Return (X, Y) of the center of cell containing provided text 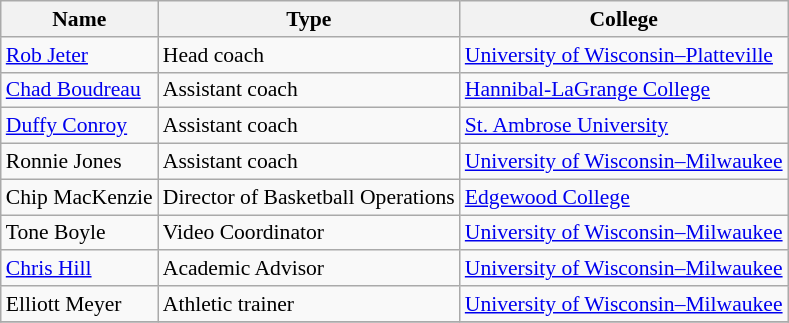
Chip MacKenzie (80, 197)
Elliott Meyer (80, 304)
Edgewood College (624, 197)
Name (80, 19)
St. Ambrose University (624, 126)
Academic Advisor (309, 269)
Chris Hill (80, 269)
Duffy Conroy (80, 126)
Chad Boudreau (80, 90)
Head coach (309, 55)
Athletic trainer (309, 304)
Tone Boyle (80, 233)
University of Wisconsin–Platteville (624, 55)
Director of Basketball Operations (309, 197)
Video Coordinator (309, 233)
Type (309, 19)
College (624, 19)
Hannibal-LaGrange College (624, 90)
Rob Jeter (80, 55)
Ronnie Jones (80, 162)
